Return (X, Y) of the center of cell containing provided text 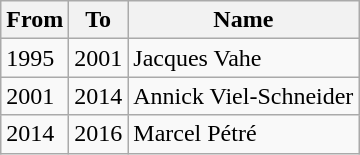
From (35, 20)
1995 (35, 58)
2016 (98, 134)
Name (244, 20)
Annick Viel-Schneider (244, 96)
Marcel Pétré (244, 134)
Jacques Vahe (244, 58)
To (98, 20)
